For the text-containing cell, return its midpoint in (X, Y) coordinate format. 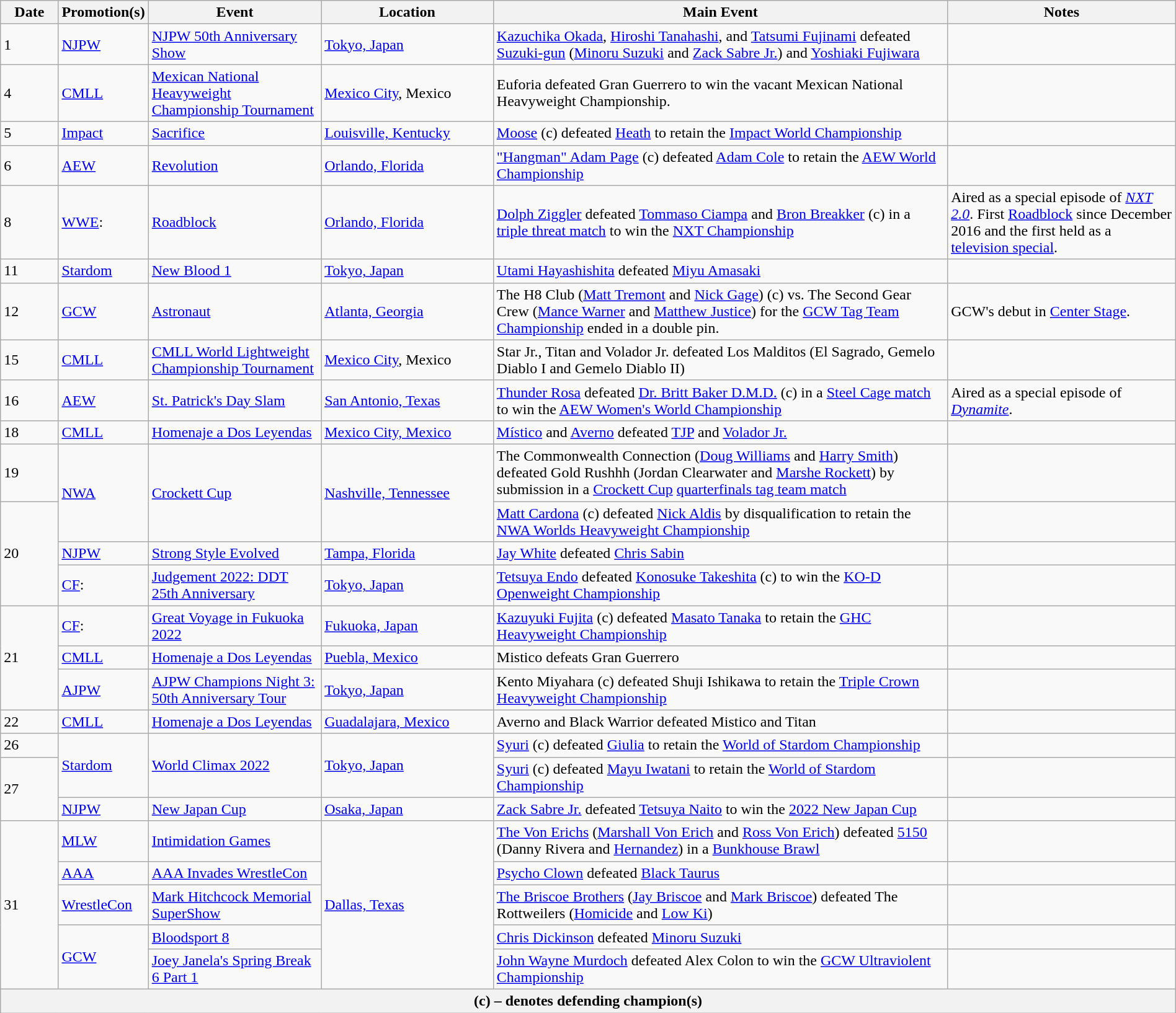
12 (30, 311)
Tampa, Florida (408, 554)
AJPW Champions Night 3: 50th Anniversary Tour (234, 689)
The Von Erichs (Marshall Von Erich and Ross Von Erich) defeated 5150 (Danny Rivera and Hernandez) in a Bunkhouse Brawl (720, 841)
Dallas, Texas (408, 905)
Aired as a special episode of Dynamite. (1062, 400)
Astronaut (234, 311)
Main Event (720, 12)
Mexican National Heavyweight Championship Tournament (234, 93)
6 (30, 165)
Crockett Cup (234, 492)
Star Jr., Titan and Volador Jr. defeated Los Malditos (El Sagrado, Gemelo Diablo I and Gemelo Diablo II) (720, 360)
Louisville, Kentucky (408, 133)
Roadblock (234, 222)
Judgement 2022: DDT 25th Anniversary (234, 585)
Kazuyuki Fujita (c) defeated Masato Tanaka to retain the GHC Heavyweight Championship (720, 626)
Date (30, 12)
New Blood 1 (234, 271)
Mistico defeats Gran Guerrero (720, 658)
Zack Sabre Jr. defeated Tetsuya Naito to win the 2022 New Japan Cup (720, 809)
Mark Hitchcock Memorial SuperShow (234, 905)
MLW (103, 841)
31 (30, 905)
(c) – denotes defending champion(s) (588, 1001)
Moose (c) defeated Heath to retain the Impact World Championship (720, 133)
Great Voyage in Fukuoka 2022 (234, 626)
Matt Cardona (c) defeated Nick Aldis by disqualification to retain the NWA Worlds Heavyweight Championship (720, 521)
Nashville, Tennessee (408, 492)
20 (30, 553)
19 (30, 472)
Location (408, 12)
AAA Invades WrestleCon (234, 873)
"Hangman" Adam Page (c) defeated Adam Cole to retain the AEW World Championship (720, 165)
Puebla, Mexico (408, 658)
Chris Dickinson defeated Minoru Suzuki (720, 937)
Fukuoka, Japan (408, 626)
Joey Janela's Spring Break 6 Part 1 (234, 968)
22 (30, 722)
1 (30, 45)
Místico and Averno defeated TJP and Volador Jr. (720, 432)
Revolution (234, 165)
18 (30, 432)
Euforia defeated Gran Guerrero to win the vacant Mexican National Heavyweight Championship. (720, 93)
WrestleCon (103, 905)
Event (234, 12)
Osaka, Japan (408, 809)
Tetsuya Endo defeated Konosuke Takeshita (c) to win the KO-D Openweight Championship (720, 585)
26 (30, 745)
21 (30, 658)
Intimidation Games (234, 841)
New Japan Cup (234, 809)
Thunder Rosa defeated Dr. Britt Baker D.M.D. (c) in a Steel Cage match to win the AEW Women's World Championship (720, 400)
Promotion(s) (103, 12)
AAA (103, 873)
Atlanta, Georgia (408, 311)
San Antonio, Texas (408, 400)
Jay White defeated Chris Sabin (720, 554)
Bloodsport 8 (234, 937)
5 (30, 133)
Guadalajara, Mexico (408, 722)
Syuri (c) defeated Mayu Iwatani to retain the World of Stardom Championship (720, 777)
AJPW (103, 689)
WWE: (103, 222)
Impact (103, 133)
4 (30, 93)
The Briscoe Brothers (Jay Briscoe and Mark Briscoe) defeated The Rottweilers (Homicide and Low Ki) (720, 905)
World Climax 2022 (234, 765)
Psycho Clown defeated Black Taurus (720, 873)
St. Patrick's Day Slam (234, 400)
27 (30, 789)
16 (30, 400)
NJPW 50th Anniversary Show (234, 45)
Strong Style Evolved (234, 554)
11 (30, 271)
Sacrifice (234, 133)
Dolph Ziggler defeated Tommaso Ciampa and Bron Breakker (c) in a triple threat match to win the NXT Championship (720, 222)
Kento Miyahara (c) defeated Shuji Ishikawa to retain the Triple Crown Heavyweight Championship (720, 689)
Averno and Black Warrior defeated Mistico and Titan (720, 722)
Aired as a special episode of NXT 2.0. First Roadblock since December 2016 and the first held as a television special. (1062, 222)
15 (30, 360)
8 (30, 222)
Utami Hayashishita defeated Miyu Amasaki (720, 271)
GCW's debut in Center Stage. (1062, 311)
Syuri (c) defeated Giulia to retain the World of Stardom Championship (720, 745)
CMLL World Lightweight Championship Tournament (234, 360)
Kazuchika Okada, Hiroshi Tanahashi, and Tatsumi Fujinami defeated Suzuki-gun (Minoru Suzuki and Zack Sabre Jr.) and Yoshiaki Fujiwara (720, 45)
Notes (1062, 12)
John Wayne Murdoch defeated Alex Colon to win the GCW Ultraviolent Championship (720, 968)
NWA (103, 492)
